Locate the cell with the specified text and output its [x, y] center coordinate. 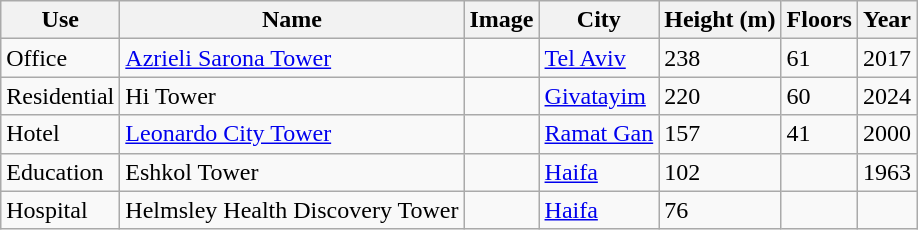
City [599, 20]
Ramat Gan [599, 134]
Image [502, 20]
76 [720, 210]
Hotel [60, 134]
41 [819, 134]
Azrieli Sarona Tower [292, 58]
Use [60, 20]
Eshkol Tower [292, 172]
Tel Aviv [599, 58]
102 [720, 172]
Name [292, 20]
Hi Tower [292, 96]
238 [720, 58]
Residential [60, 96]
Height (m) [720, 20]
61 [819, 58]
Office [60, 58]
Floors [819, 20]
2024 [886, 96]
Year [886, 20]
157 [720, 134]
1963 [886, 172]
Leonardo City Tower [292, 134]
Givatayim [599, 96]
Hospital [60, 210]
60 [819, 96]
220 [720, 96]
2000 [886, 134]
2017 [886, 58]
Helmsley Health Discovery Tower [292, 210]
Education [60, 172]
